Return the (X, Y) coordinate for the center point of the cell that contains the specified text.  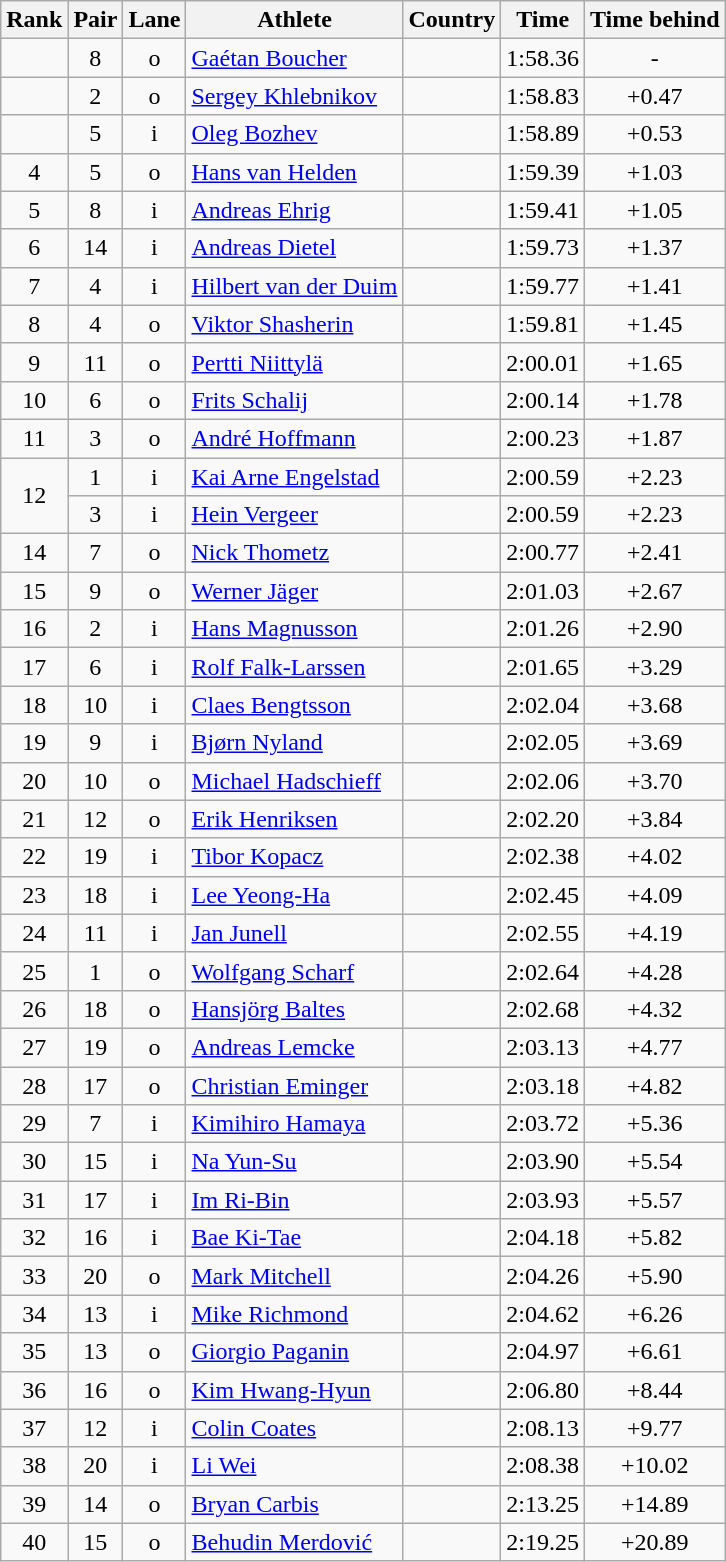
Colin Coates (294, 1428)
38 (34, 1466)
Im Ri-Bin (294, 1200)
+4.19 (654, 933)
+1.87 (654, 438)
Michael Hadschieff (294, 781)
+3.84 (654, 819)
Erik Henriksen (294, 819)
Andreas Dietel (294, 248)
30 (34, 1162)
Claes Bengtsson (294, 705)
2:01.65 (543, 667)
+3.68 (654, 705)
Andreas Ehrig (294, 210)
2:00.01 (543, 362)
+5.82 (654, 1238)
Jan Junell (294, 933)
2:02.45 (543, 895)
2:02.20 (543, 819)
2:04.97 (543, 1352)
+9.77 (654, 1428)
+4.77 (654, 1047)
Hans Magnusson (294, 629)
2:04.18 (543, 1238)
2:02.05 (543, 743)
+0.53 (654, 134)
Wolfgang Scharf (294, 971)
2:08.38 (543, 1466)
Kai Arne Engelstad (294, 477)
Pair (96, 20)
28 (34, 1085)
1:59.41 (543, 210)
Bjørn Nyland (294, 743)
2:00.23 (543, 438)
2:19.25 (543, 1542)
2:02.38 (543, 857)
Pertti Niittylä (294, 362)
+5.36 (654, 1124)
2:00.14 (543, 400)
Sergey Khlebnikov (294, 96)
Rank (34, 20)
2:02.64 (543, 971)
1:58.89 (543, 134)
1:59.77 (543, 286)
+4.02 (654, 857)
+1.37 (654, 248)
Werner Jäger (294, 591)
Lane (154, 20)
+4.09 (654, 895)
Country (452, 20)
+1.03 (654, 172)
2:13.25 (543, 1504)
+4.32 (654, 1009)
2:03.13 (543, 1047)
Giorgio Paganin (294, 1352)
32 (34, 1238)
2:02.55 (543, 933)
Time behind (654, 20)
Nick Thometz (294, 553)
- (654, 58)
2:04.26 (543, 1276)
2:08.13 (543, 1428)
25 (34, 971)
2:03.18 (543, 1085)
Hilbert van der Duim (294, 286)
40 (34, 1542)
+0.47 (654, 96)
37 (34, 1428)
+20.89 (654, 1542)
Lee Yeong-Ha (294, 895)
Behudin Merdović (294, 1542)
+2.67 (654, 591)
1:59.81 (543, 324)
2:03.90 (543, 1162)
29 (34, 1124)
Li Wei (294, 1466)
+1.78 (654, 400)
+1.41 (654, 286)
Andreas Lemcke (294, 1047)
Tibor Kopacz (294, 857)
2:02.68 (543, 1009)
2:02.04 (543, 705)
+8.44 (654, 1390)
Hansjörg Baltes (294, 1009)
André Hoffmann (294, 438)
+1.65 (654, 362)
Kimihiro Hamaya (294, 1124)
Hans van Helden (294, 172)
+10.02 (654, 1466)
2:01.03 (543, 591)
1:59.73 (543, 248)
2:04.62 (543, 1314)
+2.41 (654, 553)
33 (34, 1276)
39 (34, 1504)
35 (34, 1352)
+1.45 (654, 324)
Time (543, 20)
+3.29 (654, 667)
2:01.26 (543, 629)
36 (34, 1390)
24 (34, 933)
Christian Eminger (294, 1085)
Kim Hwang-Hyun (294, 1390)
+5.57 (654, 1200)
2:02.06 (543, 781)
Rolf Falk-Larssen (294, 667)
Athlete (294, 20)
2:03.93 (543, 1200)
23 (34, 895)
Viktor Shasherin (294, 324)
Hein Vergeer (294, 515)
2:00.77 (543, 553)
Mike Richmond (294, 1314)
Mark Mitchell (294, 1276)
27 (34, 1047)
+6.26 (654, 1314)
31 (34, 1200)
1:59.39 (543, 172)
1:58.36 (543, 58)
Bae Ki-Tae (294, 1238)
+5.54 (654, 1162)
+6.61 (654, 1352)
21 (34, 819)
+14.89 (654, 1504)
+2.90 (654, 629)
Na Yun-Su (294, 1162)
+5.90 (654, 1276)
+1.05 (654, 210)
34 (34, 1314)
Bryan Carbis (294, 1504)
Gaétan Boucher (294, 58)
Oleg Bozhev (294, 134)
2:06.80 (543, 1390)
+3.69 (654, 743)
+3.70 (654, 781)
22 (34, 857)
1:58.83 (543, 96)
+4.82 (654, 1085)
2:03.72 (543, 1124)
Frits Schalij (294, 400)
+4.28 (654, 971)
26 (34, 1009)
